Extract the [X, Y] coordinate from the center of the cell holding the provided text.  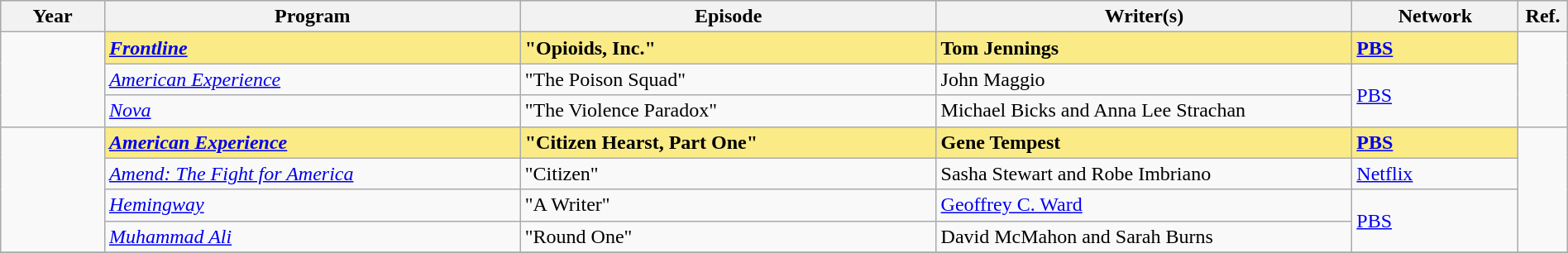
Gene Tempest [1145, 142]
Sasha Stewart and Robe Imbriano [1145, 174]
Ref. [1543, 17]
"The Violence Paradox" [728, 111]
Network [1436, 17]
John Maggio [1145, 79]
"Citizen" [728, 174]
"Opioids, Inc." [728, 48]
"Citizen Hearst, Part One" [728, 142]
Episode [728, 17]
"A Writer" [728, 205]
Tom Jennings [1145, 48]
Michael Bicks and Anna Lee Strachan [1145, 111]
Geoffrey C. Ward [1145, 205]
Amend: The Fight for America [313, 174]
Year [53, 17]
Writer(s) [1145, 17]
Frontline [313, 48]
"Round One" [728, 236]
Hemingway [313, 205]
Netflix [1436, 174]
David McMahon and Sarah Burns [1145, 236]
Nova [313, 111]
"The Poison Squad" [728, 79]
Program [313, 17]
Muhammad Ali [313, 236]
